Pinpoint the cell where the given text exists, returning its (X, Y) midpoint coordinate. 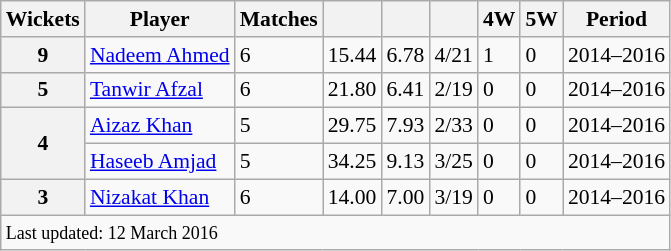
Tanwir Afzal (160, 90)
4W (500, 19)
Matches (279, 19)
Haseeb Amjad (160, 162)
6.41 (405, 90)
Aizaz Khan (160, 126)
Period (616, 19)
15.44 (352, 55)
Nadeem Ahmed (160, 55)
2/19 (454, 90)
3/19 (454, 197)
7.93 (405, 126)
3/25 (454, 162)
4 (43, 144)
2/33 (454, 126)
1 (500, 55)
Wickets (43, 19)
Player (160, 19)
Nizakat Khan (160, 197)
4/21 (454, 55)
3 (43, 197)
6.78 (405, 55)
5W (542, 19)
Last updated: 12 March 2016 (336, 233)
34.25 (352, 162)
29.75 (352, 126)
7.00 (405, 197)
21.80 (352, 90)
9 (43, 55)
9.13 (405, 162)
14.00 (352, 197)
